Capture the cell that displays the provided text and extract its (X, Y) central coordinate. 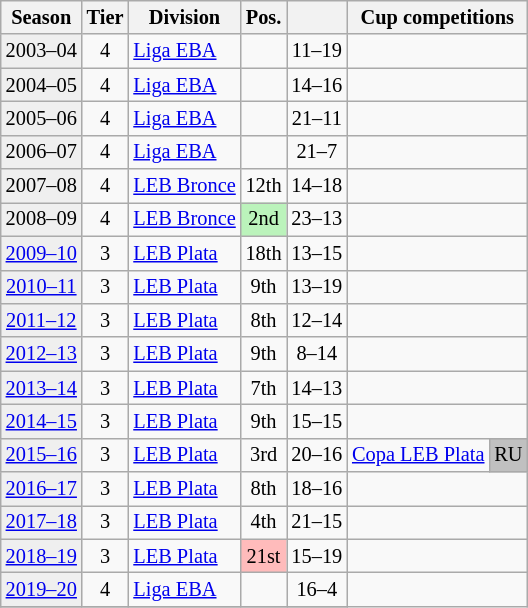
2004–05 (42, 85)
2006–07 (42, 152)
Pos. (264, 17)
23–13 (316, 219)
2nd (264, 219)
13–15 (316, 253)
21–11 (316, 118)
2017–18 (42, 522)
RU (508, 455)
2012–13 (42, 354)
16–4 (316, 589)
2009–10 (42, 253)
15–19 (316, 556)
3rd (264, 455)
Copa LEB Plata (418, 455)
20–16 (316, 455)
11–19 (316, 51)
2015–16 (42, 455)
14–18 (316, 186)
7th (264, 388)
Cup competitions (437, 17)
8–14 (316, 354)
15–15 (316, 421)
13–19 (316, 287)
2010–11 (42, 287)
2008–09 (42, 219)
21st (264, 556)
Tier (106, 17)
14–16 (316, 85)
2014–15 (42, 421)
2013–14 (42, 388)
2011–12 (42, 320)
2018–19 (42, 556)
14–13 (316, 388)
2019–20 (42, 589)
2005–06 (42, 118)
Division (184, 17)
21–15 (316, 522)
2003–04 (42, 51)
4th (264, 522)
21–7 (316, 152)
12th (264, 186)
2016–17 (42, 489)
Season (42, 17)
2007–08 (42, 186)
18–16 (316, 489)
12–14 (316, 320)
18th (264, 253)
